From the cell containing the given text, extract its center point as (X, Y) coordinate. 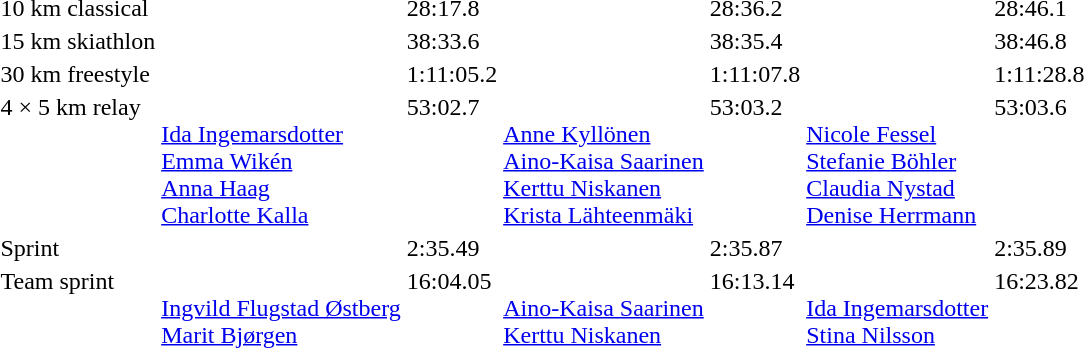
1:11:07.8 (754, 74)
38:35.4 (754, 41)
2:35.49 (452, 248)
2:35.87 (754, 248)
38:33.6 (452, 41)
1:11:05.2 (452, 74)
53:03.2 (754, 161)
Nicole FesselStefanie BöhlerClaudia NystadDenise Herrmann (898, 161)
Ida IngemarsdotterEmma WikénAnna HaagCharlotte Kalla (282, 161)
Anne KyllönenAino-Kaisa SaarinenKerttu NiskanenKrista Lähteenmäki (604, 161)
53:02.7 (452, 161)
